For the text-containing cell, return its midpoint in (x, y) coordinate format. 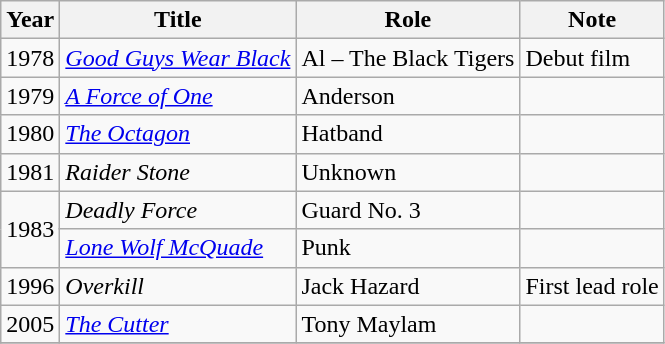
Punk (408, 248)
Note (592, 20)
The Cutter (178, 324)
Unknown (408, 172)
1983 (30, 229)
1979 (30, 96)
Debut film (592, 58)
The Octagon (178, 134)
Hatband (408, 134)
1980 (30, 134)
1978 (30, 58)
First lead role (592, 286)
1981 (30, 172)
Al – The Black Tigers (408, 58)
Overkill (178, 286)
Tony Maylam (408, 324)
2005 (30, 324)
Role (408, 20)
Raider Stone (178, 172)
Good Guys Wear Black (178, 58)
Lone Wolf McQuade (178, 248)
Guard No. 3 (408, 210)
Year (30, 20)
Deadly Force (178, 210)
Jack Hazard (408, 286)
Anderson (408, 96)
A Force of One (178, 96)
1996 (30, 286)
Title (178, 20)
